Search for the cell housing the specified text and yield its (X, Y) center coordinate. 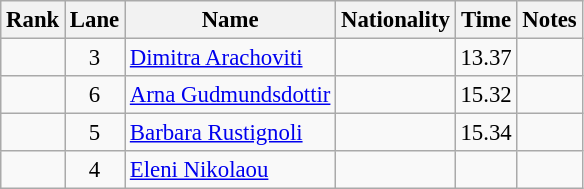
3 (95, 58)
Eleni Nikolaou (230, 170)
Rank (33, 20)
6 (95, 95)
Time (486, 20)
Barbara Rustignoli (230, 133)
Arna Gudmundsdottir (230, 95)
4 (95, 170)
Dimitra Arachoviti (230, 58)
Lane (95, 20)
5 (95, 133)
15.32 (486, 95)
Name (230, 20)
Notes (550, 20)
Nationality (396, 20)
13.37 (486, 58)
15.34 (486, 133)
